Return the [X, Y] coordinate for the center point of the cell that contains the specified text.  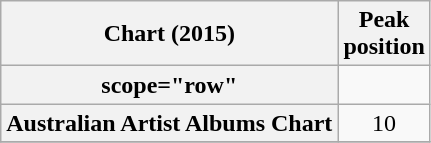
10 [384, 123]
Chart (2015) [170, 34]
Australian Artist Albums Chart [170, 123]
scope="row" [170, 85]
Peakposition [384, 34]
